Provide the (x, y) coordinate of the cell's center where the given text is located.  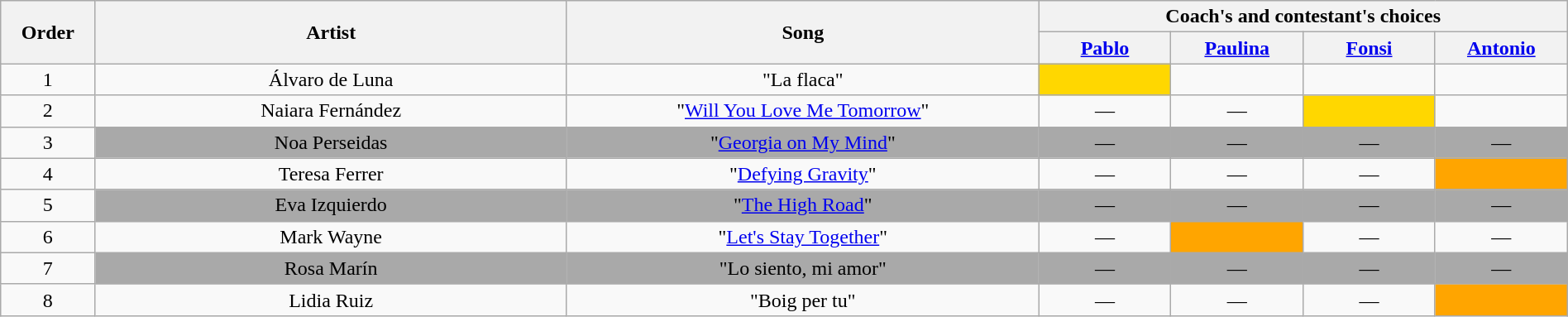
4 (48, 174)
"Georgia on My Mind" (802, 142)
1 (48, 79)
"Let's Stay Together" (802, 237)
Coach's and contestant's choices (1303, 17)
"Defying Gravity" (802, 174)
Artist (331, 32)
7 (48, 268)
Álvaro de Luna (331, 79)
Pablo (1105, 48)
2 (48, 111)
Fonsi (1370, 48)
Paulina (1237, 48)
Antonio (1501, 48)
3 (48, 142)
"Boig per tu" (802, 300)
"Lo siento, mi amor" (802, 268)
8 (48, 300)
"La flaca" (802, 79)
Rosa Marín (331, 268)
"The High Road" (802, 205)
Teresa Ferrer (331, 174)
Mark Wayne (331, 237)
Naiara Fernández (331, 111)
5 (48, 205)
Eva Izquierdo (331, 205)
6 (48, 237)
Song (802, 32)
"Will You Love Me Tomorrow" (802, 111)
Noa Perseidas (331, 142)
Lidia Ruiz (331, 300)
Order (48, 32)
